Provide the (X, Y) coordinate of the cell's center where the given text is located.  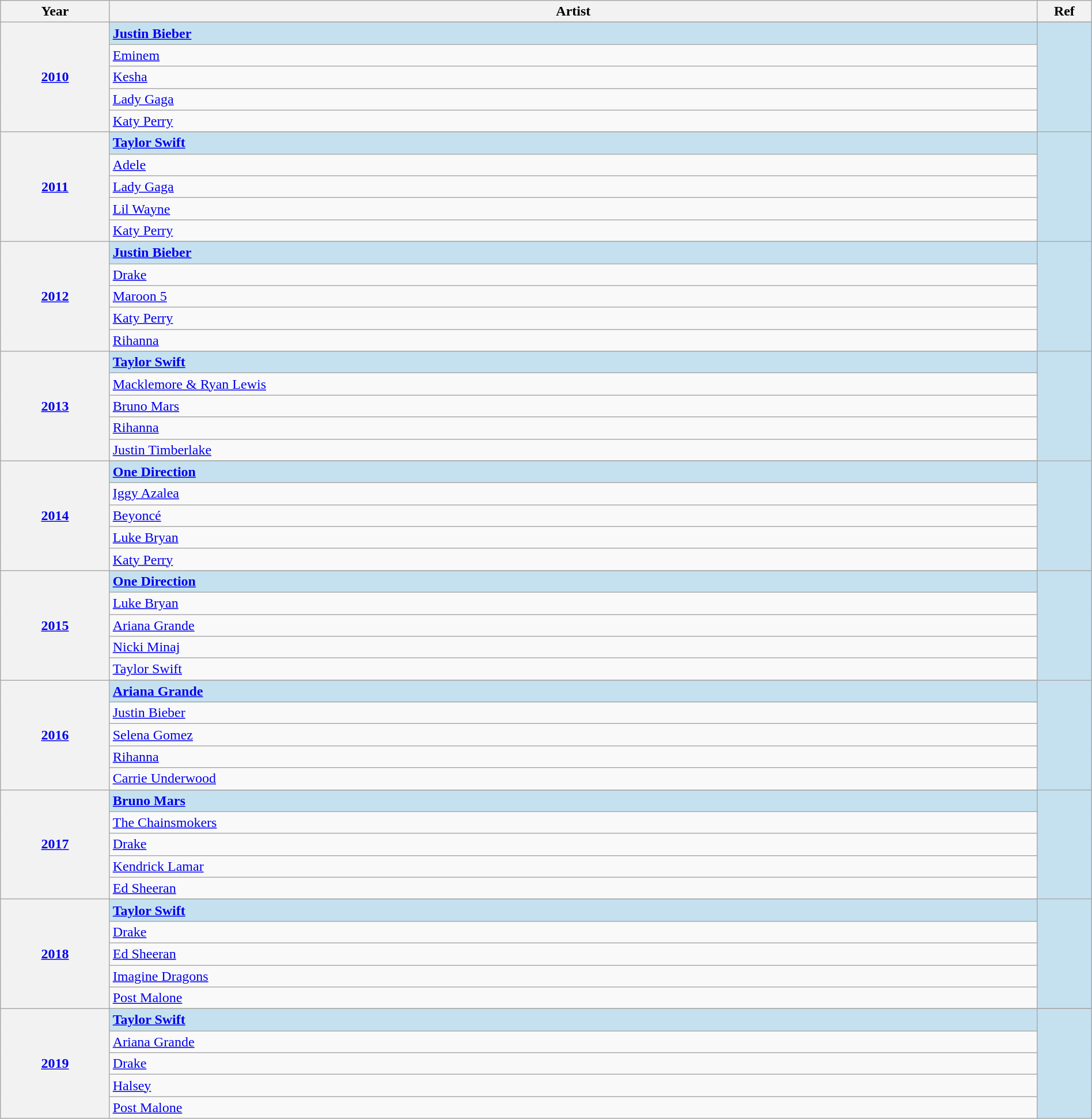
2015 (55, 625)
Nicki Minaj (573, 647)
Beyoncé (573, 515)
Adele (573, 165)
Kesha (573, 77)
Justin Timberlake (573, 450)
2010 (55, 77)
Selena Gomez (573, 735)
2017 (55, 844)
Ref (1064, 12)
Lil Wayne (573, 208)
2018 (55, 954)
2012 (55, 296)
The Chainsmokers (573, 822)
Carrie Underwood (573, 779)
Imagine Dragons (573, 976)
2019 (55, 1064)
Kendrick Lamar (573, 866)
2014 (55, 515)
Eminem (573, 55)
2016 (55, 735)
Artist (573, 12)
Halsey (573, 1086)
Iggy Azalea (573, 494)
Maroon 5 (573, 297)
Macklemore & Ryan Lewis (573, 384)
2013 (55, 406)
Year (55, 12)
2011 (55, 187)
